For the text-containing cell, return its midpoint in [x, y] coordinate format. 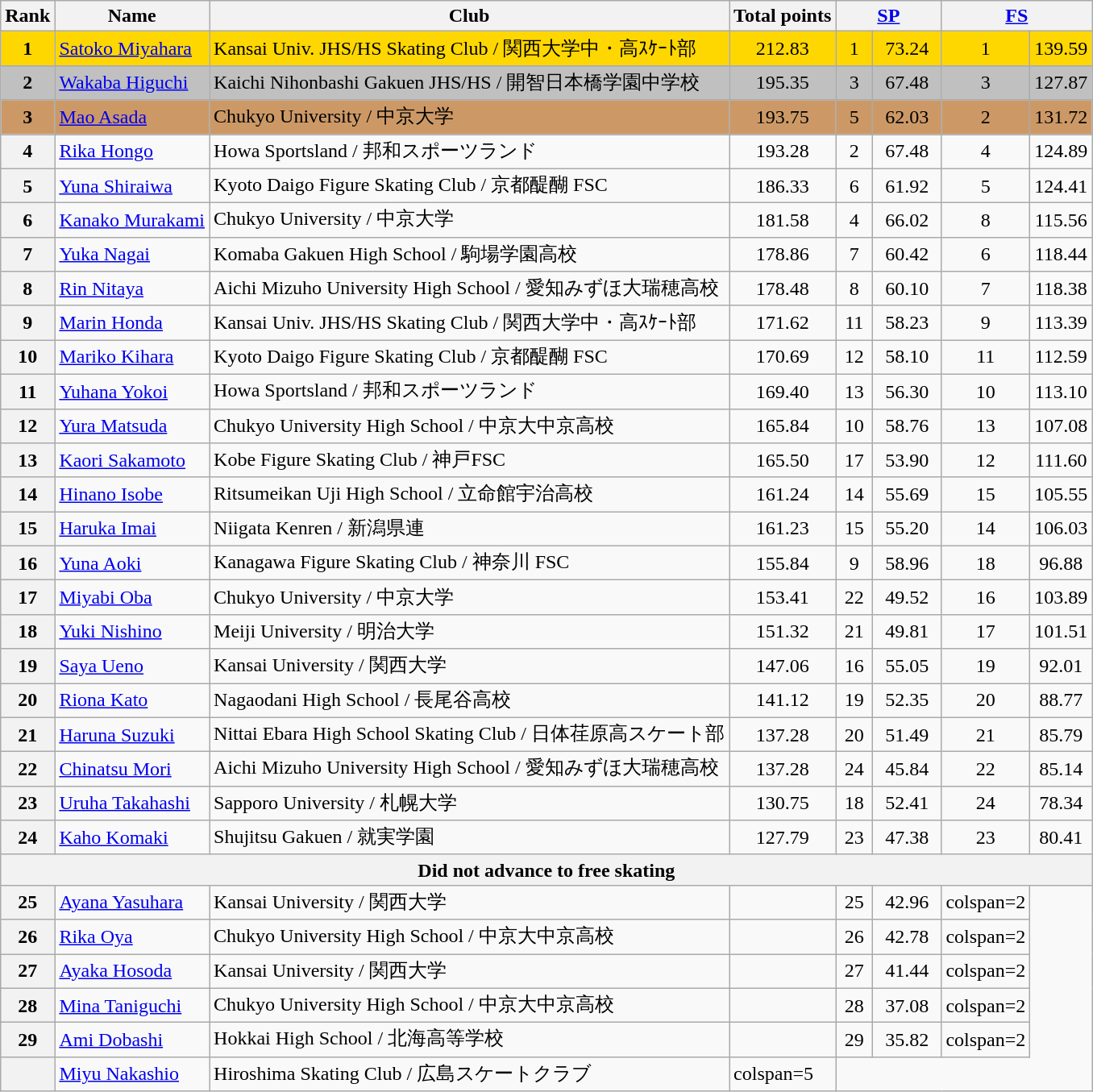
80.41 [1061, 838]
Nittai Ebara High School Skating Club / 日体荏原高スケート部 [469, 735]
85.79 [1061, 735]
SP [888, 16]
106.03 [1061, 529]
107.08 [1061, 426]
88.77 [1061, 701]
Yuka Nagai [132, 255]
139.59 [1061, 48]
35.82 [908, 1040]
Nagaodani High School / 長尾谷高校 [469, 701]
60.42 [908, 255]
Ami Dobashi [132, 1040]
169.40 [783, 392]
51.49 [908, 735]
Hiroshima Skating Club / 広島スケートクラブ [469, 1073]
161.23 [783, 529]
111.60 [1061, 461]
171.62 [783, 322]
Miyu Nakashio [132, 1073]
155.84 [783, 563]
161.24 [783, 495]
113.10 [1061, 392]
Kanagawa Figure Skating Club / 神奈川 FSC [469, 563]
Satoko Miyahara [132, 48]
Kanako Murakami [132, 221]
Sapporo University / 札幌大学 [469, 803]
52.41 [908, 803]
Miyabi Oba [132, 598]
42.96 [908, 903]
Rank [27, 16]
61.92 [908, 185]
49.52 [908, 598]
55.20 [908, 529]
Chinatsu Mori [132, 769]
Komaba Gakuen High School / 駒場学園高校 [469, 255]
115.56 [1061, 221]
127.79 [783, 838]
62.03 [908, 118]
124.89 [1061, 152]
Haruna Suzuki [132, 735]
Kaho Komaki [132, 838]
58.96 [908, 563]
Uruha Takahashi [132, 803]
85.14 [1061, 769]
Ayaka Hosoda [132, 972]
47.38 [908, 838]
Yuna Aoki [132, 563]
53.90 [908, 461]
96.88 [1061, 563]
212.83 [783, 48]
Rika Oya [132, 936]
Club [469, 16]
153.41 [783, 598]
Mina Taniguchi [132, 1006]
124.41 [1061, 185]
Kobe Figure Skating Club / 神戸FSC [469, 461]
37.08 [908, 1006]
58.76 [908, 426]
colspan=5 [783, 1073]
58.23 [908, 322]
42.78 [908, 936]
113.39 [1061, 322]
Niigata Kenren / 新潟県連 [469, 529]
66.02 [908, 221]
73.24 [908, 48]
Mariko Kihara [132, 358]
78.34 [1061, 803]
Kaori Sakamoto [132, 461]
Meiji University / 明治大学 [469, 632]
52.35 [908, 701]
151.32 [783, 632]
Riona Kato [132, 701]
147.06 [783, 666]
Rin Nitaya [132, 289]
Shujitsu Gakuen / 就実学園 [469, 838]
Mao Asada [132, 118]
92.01 [1061, 666]
118.38 [1061, 289]
60.10 [908, 289]
Saya Ueno [132, 666]
141.12 [783, 701]
Name [132, 16]
101.51 [1061, 632]
105.55 [1061, 495]
55.69 [908, 495]
Yura Matsuda [132, 426]
Yuna Shiraiwa [132, 185]
186.33 [783, 185]
193.75 [783, 118]
56.30 [908, 392]
Wakaba Higuchi [132, 82]
118.44 [1061, 255]
45.84 [908, 769]
178.48 [783, 289]
58.10 [908, 358]
195.35 [783, 82]
Hokkai High School / 北海高等学校 [469, 1040]
127.87 [1061, 82]
Ayana Yasuhara [132, 903]
Ritsumeikan Uji High School / 立命館宇治高校 [469, 495]
Did not advance to free skating [546, 870]
178.86 [783, 255]
Total points [783, 16]
Marin Honda [132, 322]
165.84 [783, 426]
Hinano Isobe [132, 495]
Haruka Imai [132, 529]
131.72 [1061, 118]
Yuki Nishino [132, 632]
103.89 [1061, 598]
165.50 [783, 461]
Rika Hongo [132, 152]
170.69 [783, 358]
130.75 [783, 803]
55.05 [908, 666]
41.44 [908, 972]
FS [1017, 16]
Yuhana Yokoi [132, 392]
193.28 [783, 152]
112.59 [1061, 358]
49.81 [908, 632]
181.58 [783, 221]
Kaichi Nihonbashi Gakuen JHS/HS / 開智日本橋学園中学校 [469, 82]
